Output the [x, y] coordinate of the center of the cell containing the given text.  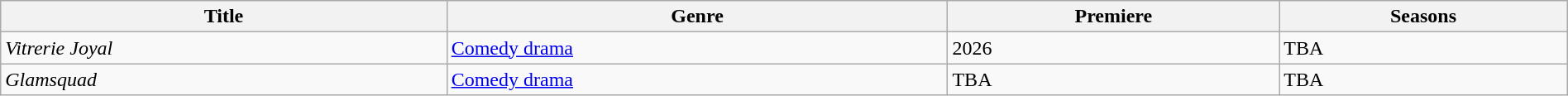
2026 [1113, 48]
Genre [697, 17]
Seasons [1423, 17]
Glamsquad [223, 79]
Premiere [1113, 17]
Vitrerie Joyal [223, 48]
Title [223, 17]
